Locate the cell with the specified text and output its [x, y] center coordinate. 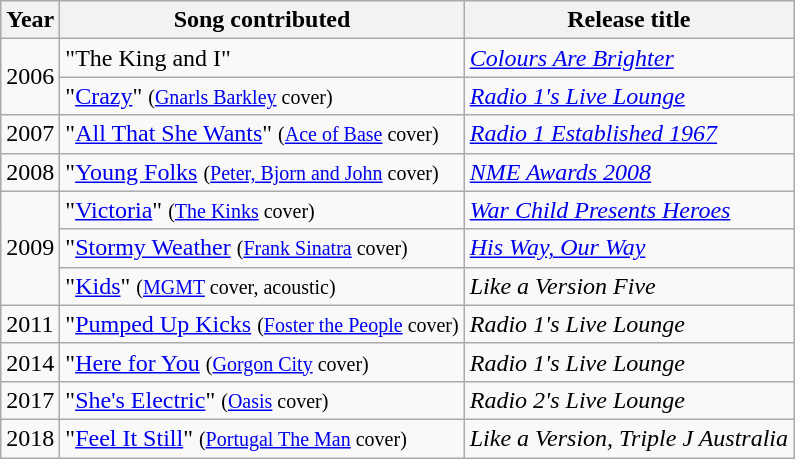
His Way, Our Way [628, 248]
Colours Are Brighter [628, 58]
"Kids" (MGMT cover, acoustic) [262, 286]
NME Awards 2008 [628, 172]
Like a Version Five [628, 286]
Like a Version, Triple J Australia [628, 438]
"Stormy Weather (Frank Sinatra cover) [262, 248]
"Here for You (Gorgon City cover) [262, 362]
Radio 1 Established 1967 [628, 134]
2007 [30, 134]
War Child Presents Heroes [628, 210]
2014 [30, 362]
2009 [30, 248]
"Young Folks (Peter, Bjorn and John cover) [262, 172]
Release title [628, 20]
2008 [30, 172]
"Victoria" (The Kinks cover) [262, 210]
"Feel It Still" (Portugal The Man cover) [262, 438]
2018 [30, 438]
"She's Electric" (Oasis cover) [262, 400]
"Crazy" (Gnarls Barkley cover) [262, 96]
2011 [30, 324]
Radio 2's Live Lounge [628, 400]
"The King and I" [262, 58]
2017 [30, 400]
"All That She Wants" (Ace of Base cover) [262, 134]
2006 [30, 77]
Song contributed [262, 20]
Year [30, 20]
"Pumped Up Kicks (Foster the People cover) [262, 324]
